Locate the cell with the specified text and output its [x, y] center coordinate. 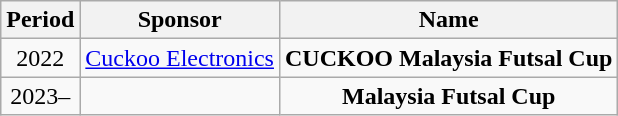
2022 [40, 58]
Period [40, 20]
Malaysia Futsal Cup [448, 96]
2023– [40, 96]
Cuckoo Electronics [180, 58]
Name [448, 20]
CUCKOO Malaysia Futsal Cup [448, 58]
Sponsor [180, 20]
